Search for the cell housing the specified text and yield its (X, Y) center coordinate. 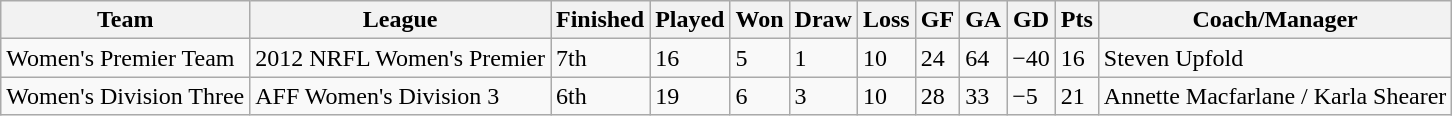
Steven Upfold (1275, 58)
6 (760, 96)
5 (760, 58)
Annette Macfarlane / Karla Shearer (1275, 96)
−40 (1032, 58)
Loss (886, 20)
Finished (600, 20)
21 (1076, 96)
33 (984, 96)
2012 NRFL Women's Premier (400, 58)
64 (984, 58)
28 (937, 96)
GF (937, 20)
Pts (1076, 20)
24 (937, 58)
3 (823, 96)
League (400, 20)
Coach/Manager (1275, 20)
AFF Women's Division 3 (400, 96)
GA (984, 20)
6th (600, 96)
7th (600, 58)
Played (690, 20)
Women's Premier Team (126, 58)
Women's Division Three (126, 96)
GD (1032, 20)
Team (126, 20)
19 (690, 96)
Won (760, 20)
−5 (1032, 96)
Draw (823, 20)
1 (823, 58)
